Locate the cell with the specified text and output its (x, y) center coordinate. 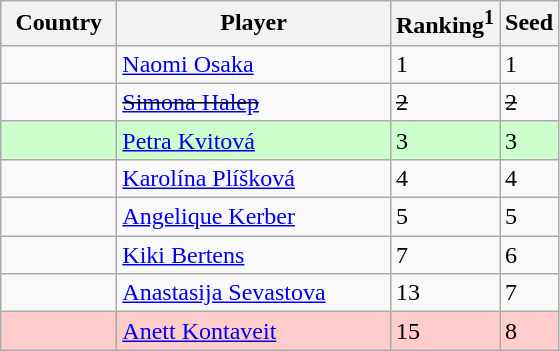
Kiki Bertens (254, 255)
Country (59, 24)
6 (530, 255)
13 (444, 293)
Naomi Osaka (254, 64)
Seed (530, 24)
Ranking1 (444, 24)
Angelique Kerber (254, 217)
15 (444, 331)
Karolína Plíšková (254, 178)
Petra Kvitová (254, 140)
Simona Halep (254, 102)
8 (530, 331)
Anett Kontaveit (254, 331)
Player (254, 24)
Anastasija Sevastova (254, 293)
